Pinpoint the cell where the given text exists, returning its (x, y) midpoint coordinate. 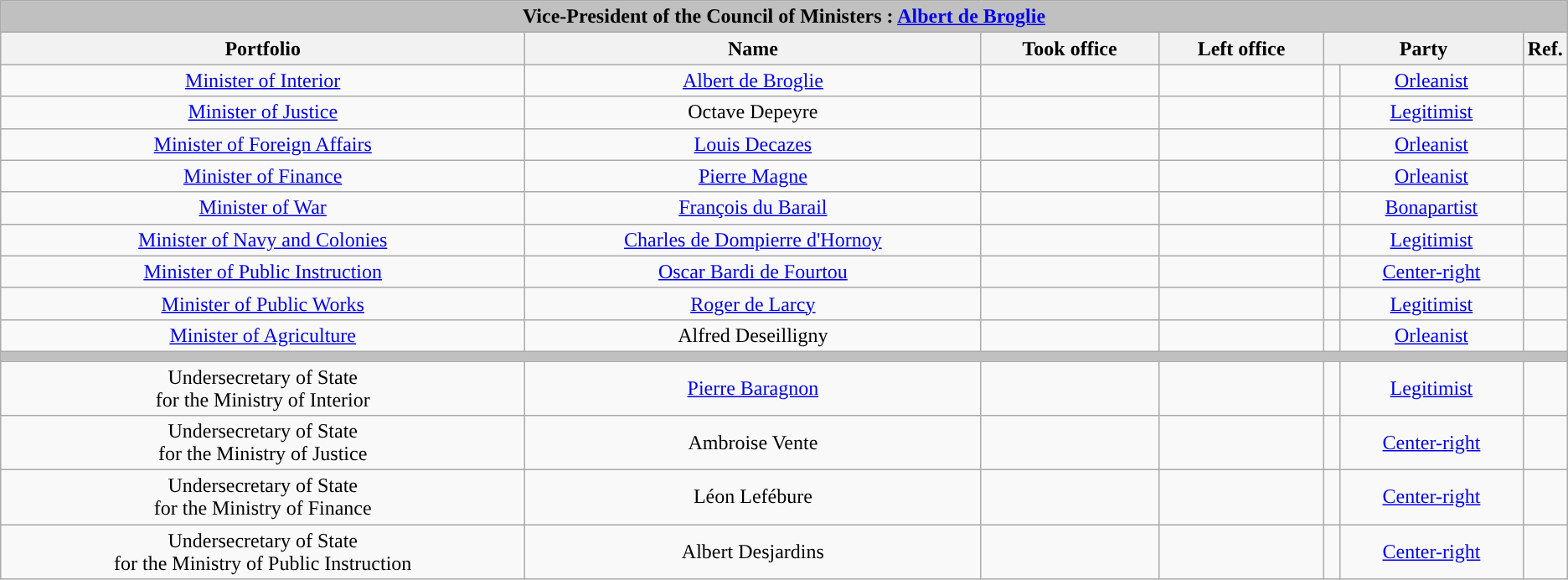
Charles de Dompierre d'Hornoy (753, 240)
Oscar Bardi de Fourtou (753, 272)
Minister of War (263, 208)
Name (753, 49)
Undersecretary of Statefor the Ministry of Justice (263, 443)
Minister of Finance (263, 176)
Albert de Broglie (753, 80)
Left office (1241, 49)
Vice-President of the Council of Ministers : Albert de Broglie (784, 17)
Ref. (1545, 49)
Pierre Magne (753, 176)
Louis Decazes (753, 144)
Minister of Navy and Colonies (263, 240)
Alfred Deseilligny (753, 335)
Undersecretary of Statefor the Ministry of Public Instruction (263, 552)
Took office (1070, 49)
Minister of Justice (263, 112)
Party (1424, 49)
Portfolio (263, 49)
Minister of Foreign Affairs (263, 144)
Minister of Agriculture (263, 335)
Roger de Larcy (753, 303)
Bonapartist (1432, 208)
Undersecretary of Statefor the Ministry of Interior (263, 387)
François du Barail (753, 208)
Undersecretary of Statefor the Ministry of Finance (263, 498)
Ambroise Vente (753, 443)
Octave Depeyre (753, 112)
Minister of Public Works (263, 303)
Minister of Interior (263, 80)
Léon Lefébure (753, 498)
Minister of Public Instruction (263, 272)
Albert Desjardins (753, 552)
Pierre Baragnon (753, 387)
